Return (x, y) of the center of cell containing provided text 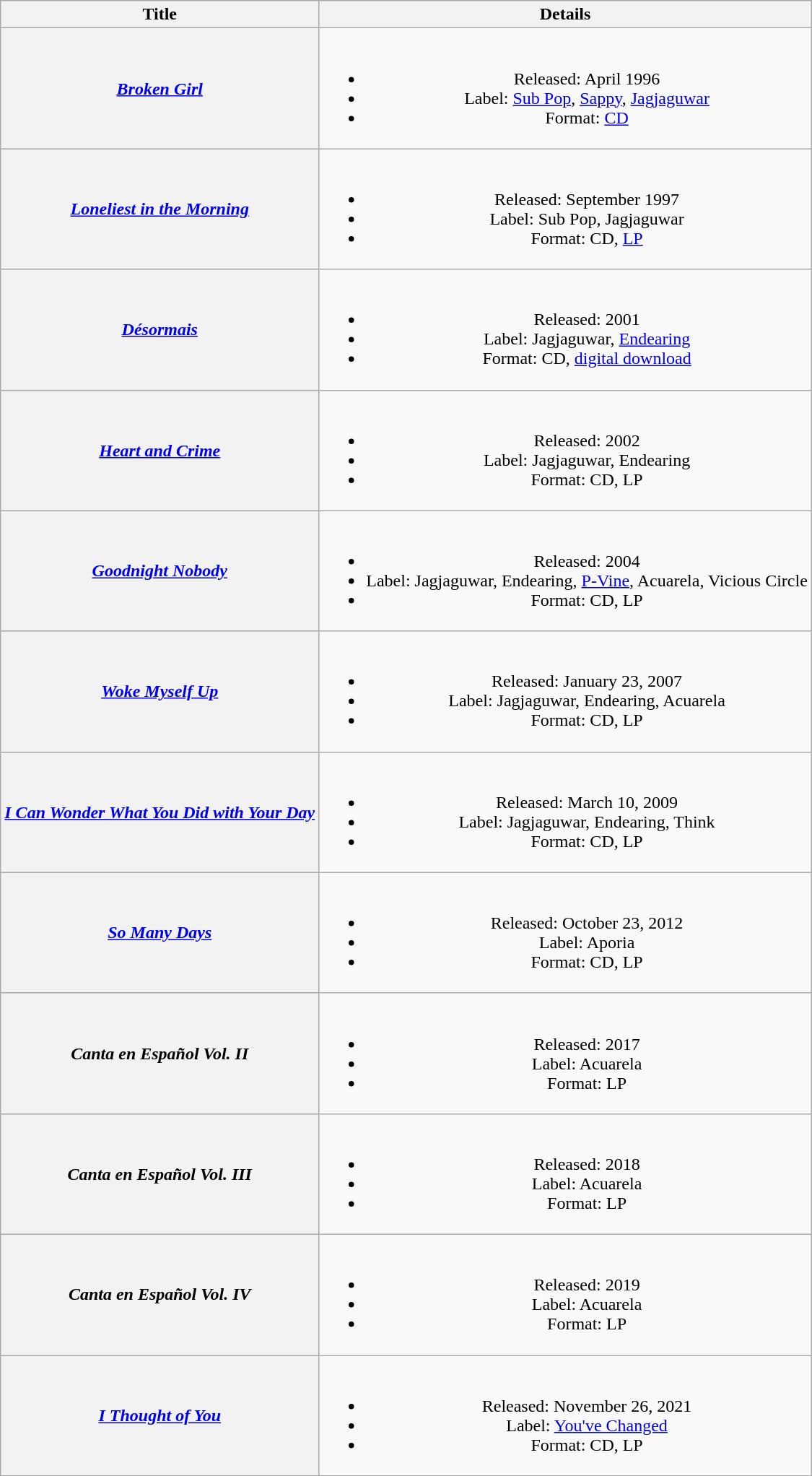
Released: March 10, 2009Label: Jagjaguwar, Endearing, ThinkFormat: CD, LP (566, 812)
Loneliest in the Morning (160, 209)
So Many Days (160, 933)
Heart and Crime (160, 451)
Details (566, 14)
Released: November 26, 2021Label: You've ChangedFormat: CD, LP (566, 1415)
Released: 2018Label: AcuarelaFormat: LP (566, 1174)
Title (160, 14)
Released: April 1996Label: Sub Pop, Sappy, JagjaguwarFormat: CD (566, 88)
Released: January 23, 2007Label: Jagjaguwar, Endearing, AcuarelaFormat: CD, LP (566, 692)
Goodnight Nobody (160, 570)
Canta en Español Vol. II (160, 1053)
I Thought of You (160, 1415)
Released: 2019Label: AcuarelaFormat: LP (566, 1294)
Désormais (160, 329)
Canta en Español Vol. IV (160, 1294)
Released: 2017Label: AcuarelaFormat: LP (566, 1053)
Released: October 23, 2012Label: AporiaFormat: CD, LP (566, 933)
I Can Wonder What You Did with Your Day (160, 812)
Released: September 1997Label: Sub Pop, JagjaguwarFormat: CD, LP (566, 209)
Canta en Español Vol. III (160, 1174)
Broken Girl (160, 88)
Released: 2002Label: Jagjaguwar, EndearingFormat: CD, LP (566, 451)
Released: 2001Label: Jagjaguwar, EndearingFormat: CD, digital download (566, 329)
Woke Myself Up (160, 692)
Released: 2004Label: Jagjaguwar, Endearing, P-Vine, Acuarela, Vicious CircleFormat: CD, LP (566, 570)
